From the cell containing the given text, extract its center point as (x, y) coordinate. 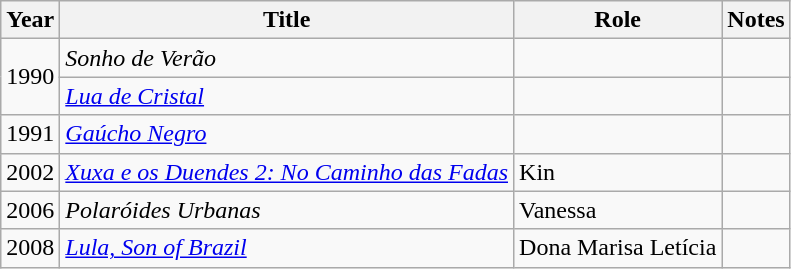
Role (618, 20)
Xuxa e os Duendes 2: No Caminho das Fadas (287, 172)
Polaróides Urbanas (287, 210)
2006 (30, 210)
Notes (756, 20)
2008 (30, 248)
1991 (30, 134)
Title (287, 20)
Sonho de Verão (287, 58)
Lula, Son of Brazil (287, 248)
Year (30, 20)
Dona Marisa Letícia (618, 248)
1990 (30, 77)
Vanessa (618, 210)
2002 (30, 172)
Kin (618, 172)
Gaúcho Negro (287, 134)
Lua de Cristal (287, 96)
